Identify which cell holds the provided text, then report its [X, Y] central coordinate. 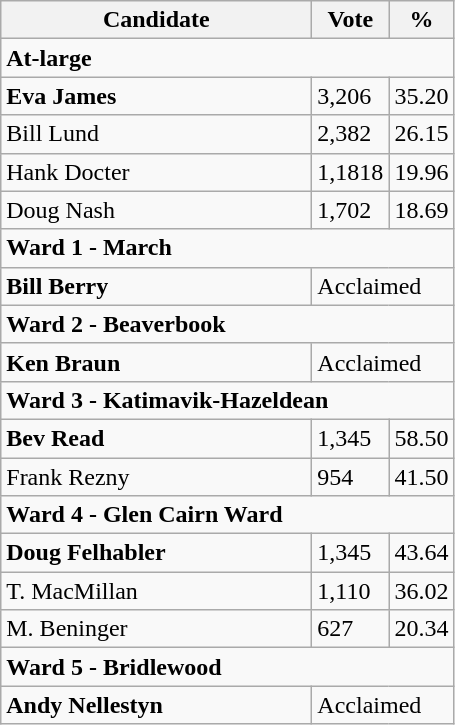
Bill Berry [156, 286]
1,110 [350, 591]
19.96 [422, 172]
627 [350, 629]
1,1818 [350, 172]
Vote [350, 20]
Doug Felhabler [156, 553]
T. MacMillan [156, 591]
Candidate [156, 20]
Doug Nash [156, 210]
Ward 5 - Bridlewood [228, 667]
1,702 [350, 210]
Ken Braun [156, 362]
43.64 [422, 553]
3,206 [350, 96]
35.20 [422, 96]
M. Beninger [156, 629]
Hank Docter [156, 172]
Ward 4 - Glen Cairn Ward [228, 515]
Frank Rezny [156, 477]
Ward 2 - Beaverbook [228, 324]
% [422, 20]
Ward 3 - Katimavik-Hazeldean [228, 400]
Bev Read [156, 438]
36.02 [422, 591]
Andy Nellestyn [156, 705]
954 [350, 477]
26.15 [422, 134]
Bill Lund [156, 134]
20.34 [422, 629]
At-large [228, 58]
18.69 [422, 210]
2,382 [350, 134]
Eva James [156, 96]
58.50 [422, 438]
Ward 1 - March [228, 248]
41.50 [422, 477]
